Extract the (X, Y) coordinate from the center of the cell holding the provided text.  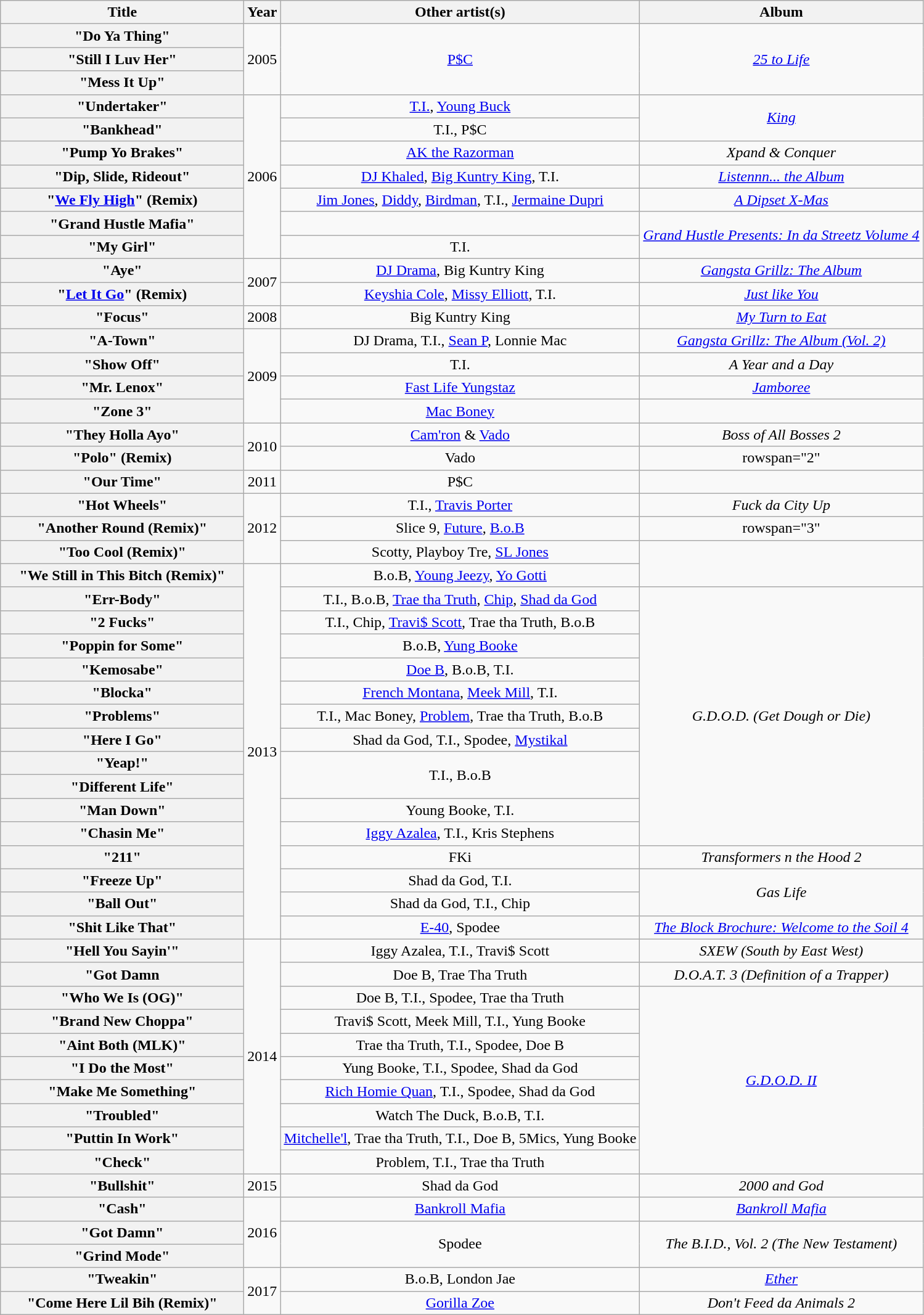
"I Do the Most" (122, 1068)
Jamboree (782, 388)
T.I., Mac Boney, Problem, Trae tha Truth, B.o.B (460, 716)
Travi$ Scott, Meek Mill, T.I., Yung Booke (460, 1021)
Ether (782, 1279)
"Check" (122, 1162)
Year (263, 12)
"Hot Wheels" (122, 505)
"They Holla Ayo" (122, 435)
Doe B, B.o.B, T.I. (460, 669)
Keyshia Cole, Missy Elliott, T.I. (460, 294)
"Err-Body" (122, 599)
"We Still in This Bitch (Remix)" (122, 575)
G.D.O.D. II (782, 1079)
"Let It Go" (Remix) (122, 294)
Iggy Azalea, T.I., Travi$ Scott (460, 951)
G.D.O.D. (Get Dough or Die) (782, 716)
2005 (263, 59)
2000 and God (782, 1186)
Slice 9, Future, B.o.B (460, 528)
DJ Drama, Big Kuntry King (460, 270)
"Grind Mode" (122, 1256)
"Puttin In Work" (122, 1139)
"Blocka" (122, 693)
Just like You (782, 294)
FKi (460, 857)
B.o.B, Young Jeezy, Yo Gotti (460, 575)
T.I., Young Buck (460, 106)
"Grand Hustle Mafia" (122, 223)
2017 (263, 1291)
Jim Jones, Diddy, Birdman, T.I., Jermaine Dupri (460, 200)
"Got Damn (122, 974)
Watch The Duck, B.o.B, T.I. (460, 1115)
Other artist(s) (460, 12)
Mitchelle'l, Trae tha Truth, T.I., Doe B, 5Mics, Yung Booke (460, 1139)
Gangsta Grillz: The Album (Vol. 2) (782, 341)
"Come Here Lil Bih (Remix)" (122, 1303)
T.I., Chip, Travi$ Scott, Trae tha Truth, B.o.B (460, 622)
Rich Homie Quan, T.I., Spodee, Shad da God (460, 1092)
Boss of All Bosses 2 (782, 435)
Shad da God, T.I., Chip (460, 904)
The B.I.D., Vol. 2 (The New Testament) (782, 1244)
Problem, T.I., Trae tha Truth (460, 1162)
"Focus" (122, 317)
A Year and a Day (782, 364)
"Here I Go" (122, 740)
"Undertaker" (122, 106)
"Too Cool (Remix)" (122, 552)
Big Kuntry King (460, 317)
Album (782, 12)
"We Fly High" (Remix) (122, 200)
"Do Ya Thing" (122, 36)
B.o.B, Yung Booke (460, 645)
"Our Time" (122, 481)
Young Booke, T.I. (460, 810)
"Tweakin" (122, 1279)
Gangsta Grillz: The Album (782, 270)
E-40, Spodee (460, 927)
AK the Razorman (460, 153)
Doe B, Trae Tha Truth (460, 974)
Scotty, Playboy Tre, SL Jones (460, 552)
T.I., Travis Porter (460, 505)
"Still I Luv Her" (122, 59)
"Another Round (Remix)" (122, 528)
Yung Booke, T.I., Spodee, Shad da God (460, 1068)
2007 (263, 282)
2006 (263, 176)
The Block Brochure: Welcome to the Soil 4 (782, 927)
Xpand & Conquer (782, 153)
Gas Life (782, 892)
DJ Drama, T.I., Sean P, Lonnie Mac (460, 341)
A Dipset X-Mas (782, 200)
Shad da God (460, 1186)
"Freeze Up" (122, 880)
"Cash" (122, 1209)
2012 (263, 528)
"Bankhead" (122, 129)
Vado (460, 458)
2015 (263, 1186)
"Make Me Something" (122, 1092)
Grand Hustle Presents: In da Streetz Volume 4 (782, 235)
"Chasin Me" (122, 834)
2016 (263, 1232)
"Poppin for Some" (122, 645)
King (782, 118)
"A-Town" (122, 341)
2014 (263, 1057)
Trae tha Truth, T.I., Spodee, Doe B (460, 1045)
"2 Fucks" (122, 622)
Transformers n the Hood 2 (782, 857)
Shad da God, T.I. (460, 880)
2009 (263, 376)
"Bullshit" (122, 1186)
Listennn... the Album (782, 176)
"Aint Both (MLK)" (122, 1045)
"Zone 3" (122, 411)
2013 (263, 751)
DJ Khaled, Big Kuntry King, T.I. (460, 176)
"Mess It Up" (122, 83)
2011 (263, 481)
Cam'ron & Vado (460, 435)
B.o.B, London Jae (460, 1279)
"Problems" (122, 716)
Fast Life Yungstaz (460, 388)
T.I., P$C (460, 129)
"Aye" (122, 270)
"Dip, Slide, Rideout" (122, 176)
Title (122, 12)
"Show Off" (122, 364)
"Shit Like That" (122, 927)
"Troubled" (122, 1115)
Iggy Azalea, T.I., Kris Stephens (460, 834)
rowspan="3" (782, 528)
"Pump Yo Brakes" (122, 153)
"Got Damn" (122, 1232)
"Hell You Sayin'" (122, 951)
2010 (263, 446)
"Man Down" (122, 810)
"Different Life" (122, 787)
rowspan="2" (782, 458)
Shad da God, T.I., Spodee, Mystikal (460, 740)
"My Girl" (122, 247)
Spodee (460, 1244)
D.O.A.T. 3 (Definition of a Trapper) (782, 974)
"Who We Is (OG)" (122, 998)
"Mr. Lenox" (122, 388)
Mac Boney (460, 411)
"Kemosabe" (122, 669)
French Montana, Meek Mill, T.I. (460, 693)
"Brand New Choppa" (122, 1021)
25 to Life (782, 59)
"Polo" (Remix) (122, 458)
My Turn to Eat (782, 317)
SXEW (South by East West) (782, 951)
Doe B, T.I., Spodee, Trae tha Truth (460, 998)
Don't Feed da Animals 2 (782, 1303)
T.I., B.o.B (460, 775)
Fuck da City Up (782, 505)
"211" (122, 857)
Gorilla Zoe (460, 1303)
"Ball Out" (122, 904)
2008 (263, 317)
T.I., B.o.B, Trae tha Truth, Chip, Shad da God (460, 599)
"Yeap!" (122, 763)
